Pinpoint the cell where the given text exists, returning its [X, Y] midpoint coordinate. 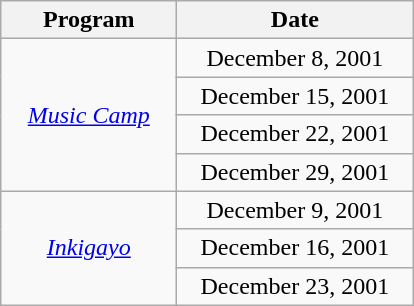
December 9, 2001 [295, 210]
December 16, 2001 [295, 248]
Music Camp [89, 115]
Program [89, 20]
December 23, 2001 [295, 286]
Inkigayo [89, 248]
December 8, 2001 [295, 58]
December 15, 2001 [295, 96]
Date [295, 20]
December 22, 2001 [295, 134]
December 29, 2001 [295, 172]
